Pinpoint the cell where the given text exists, returning its (X, Y) midpoint coordinate. 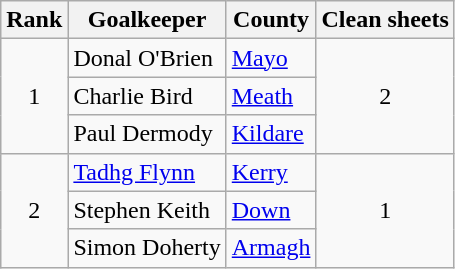
Rank (34, 20)
Meath (271, 96)
Armagh (271, 248)
Kildare (271, 134)
Mayo (271, 58)
Paul Dermody (147, 134)
Charlie Bird (147, 96)
Goalkeeper (147, 20)
Simon Doherty (147, 248)
Kerry (271, 172)
Clean sheets (385, 20)
County (271, 20)
Tadhg Flynn (147, 172)
Stephen Keith (147, 210)
Donal O'Brien (147, 58)
Down (271, 210)
